Locate the cell with the specified text and output its [X, Y] center coordinate. 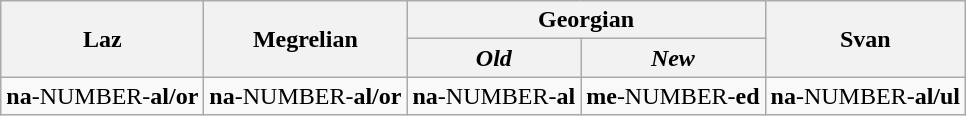
Old [494, 58]
me-NUMBER-ed [673, 96]
Svan [865, 39]
Megrelian [306, 39]
New [673, 58]
Georgian [586, 20]
na-NUMBER-al [494, 96]
Laz [102, 39]
na-NUMBER-al/ul [865, 96]
